From the cell containing the given text, extract its center point as (x, y) coordinate. 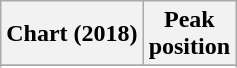
Chart (2018) (72, 34)
Peakposition (189, 34)
